Provide the [x, y] coordinate of the cell's center where the given text is located.  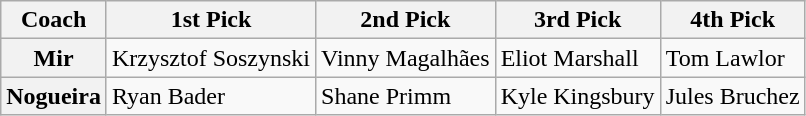
Ryan Bader [210, 96]
Nogueira [54, 96]
Jules Bruchez [732, 96]
Mir [54, 58]
Vinny Magalhães [406, 58]
Shane Primm [406, 96]
2nd Pick [406, 20]
Tom Lawlor [732, 58]
Eliot Marshall [578, 58]
Krzysztof Soszynski [210, 58]
4th Pick [732, 20]
Coach [54, 20]
1st Pick [210, 20]
Kyle Kingsbury [578, 96]
3rd Pick [578, 20]
